Output the (X, Y) coordinate of the center of the cell containing the given text.  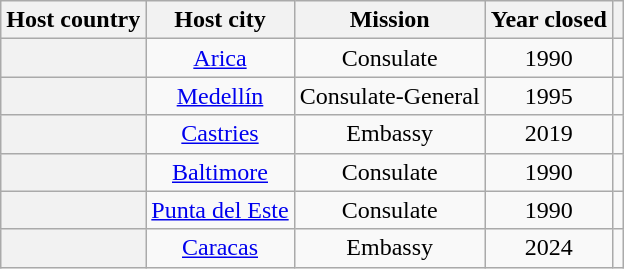
Baltimore (220, 172)
Punta del Este (220, 210)
1995 (548, 96)
Mission (390, 20)
Medellín (220, 96)
2019 (548, 134)
Host city (220, 20)
Arica (220, 58)
Castries (220, 134)
Host country (74, 20)
Consulate-General (390, 96)
Year closed (548, 20)
Caracas (220, 248)
2024 (548, 248)
